Provide the (X, Y) coordinate of the cell's center where the given text is located.  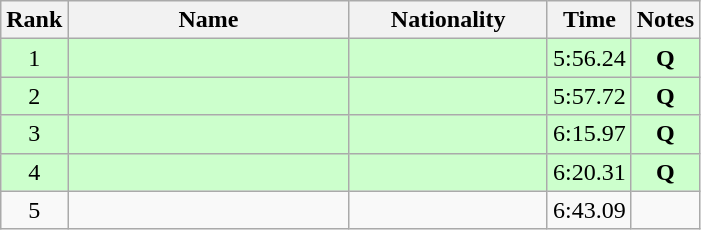
6:43.09 (589, 210)
3 (34, 134)
Rank (34, 20)
6:15.97 (589, 134)
5:56.24 (589, 58)
5:57.72 (589, 96)
Nationality (448, 20)
Time (589, 20)
Name (208, 20)
2 (34, 96)
6:20.31 (589, 172)
Notes (665, 20)
1 (34, 58)
5 (34, 210)
4 (34, 172)
